Return the (x, y) coordinate for the center point of the cell that contains the specified text.  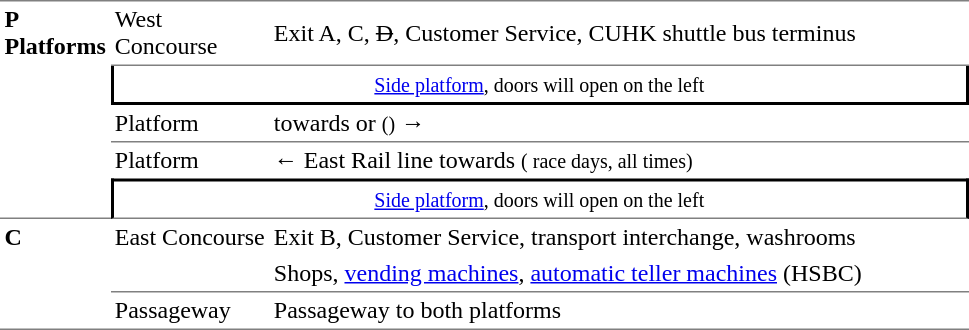
Exit A, C, D, Customer Service, CUHK shuttle bus terminus (618, 33)
Exit B, Customer Service, transport interchange, washrooms (618, 237)
PPlatforms (55, 110)
C (55, 274)
← East Rail line towards ( race days, all times) (618, 160)
Shops, vending machines, automatic teller machines (HSBC) (618, 274)
West Concourse (190, 33)
Passageway (190, 311)
Passageway to both platforms (618, 311)
East Concourse (190, 256)
towards or () → (618, 124)
